For the text-containing cell, return its midpoint in (X, Y) coordinate format. 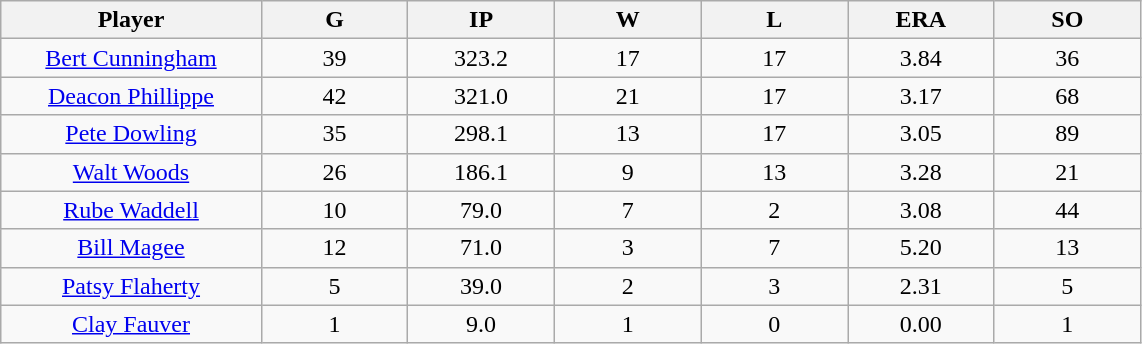
26 (334, 172)
9 (628, 172)
323.2 (482, 58)
3.28 (922, 172)
G (334, 20)
3.17 (922, 96)
9.0 (482, 324)
36 (1068, 58)
12 (334, 248)
Clay Fauver (132, 324)
89 (1068, 134)
35 (334, 134)
SO (1068, 20)
IP (482, 20)
68 (1068, 96)
W (628, 20)
3.05 (922, 134)
39.0 (482, 286)
Bert Cunningham (132, 58)
3.08 (922, 210)
39 (334, 58)
44 (1068, 210)
10 (334, 210)
Patsy Flaherty (132, 286)
Deacon Phillippe (132, 96)
0 (774, 324)
ERA (922, 20)
5.20 (922, 248)
79.0 (482, 210)
71.0 (482, 248)
42 (334, 96)
Pete Dowling (132, 134)
Walt Woods (132, 172)
L (774, 20)
186.1 (482, 172)
Player (132, 20)
3.84 (922, 58)
0.00 (922, 324)
2.31 (922, 286)
Bill Magee (132, 248)
298.1 (482, 134)
321.0 (482, 96)
Rube Waddell (132, 210)
